Find where the given text appears and provide that cell's center as [X, Y] coordinate. 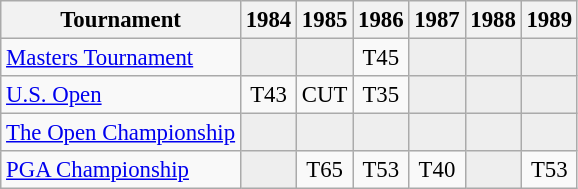
T40 [437, 170]
T43 [268, 95]
PGA Championship [121, 170]
Tournament [121, 20]
1985 [325, 20]
1987 [437, 20]
U.S. Open [121, 95]
CUT [325, 95]
1984 [268, 20]
T45 [381, 58]
1989 [549, 20]
Masters Tournament [121, 58]
1988 [493, 20]
1986 [381, 20]
T35 [381, 95]
The Open Championship [121, 133]
T65 [325, 170]
